Scan for the cell matching the given text and deliver its [x, y] coordinate at center. 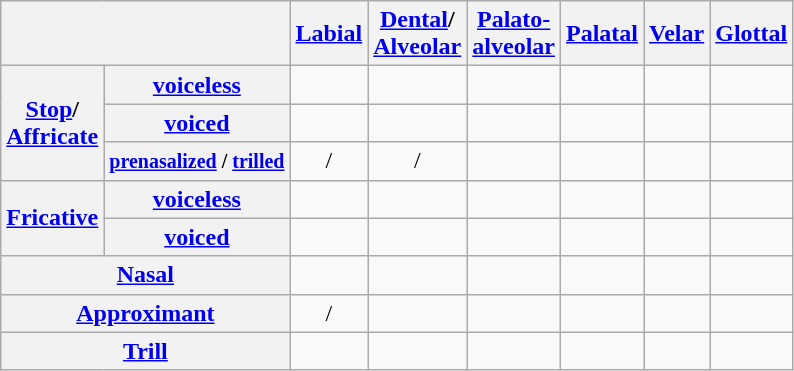
Glottal [752, 34]
Trill [146, 351]
Labial [329, 34]
Approximant [146, 313]
prenasalized / trilled [197, 161]
Palatal [602, 34]
Palato-alveolar [514, 34]
Fricative [52, 218]
Nasal [146, 275]
Stop/Affricate [52, 123]
Velar [677, 34]
Dental/Alveolar [418, 34]
